Provide the (x, y) coordinate of the cell's center where the given text is located.  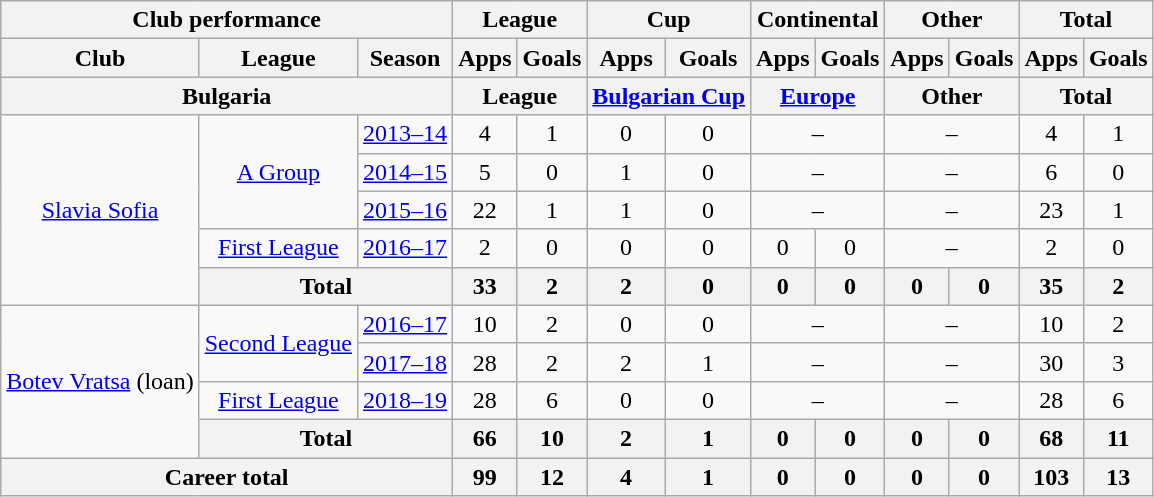
2014–15 (406, 172)
Season (406, 58)
66 (485, 438)
Career total (227, 477)
Cup (669, 20)
Europe (818, 96)
2017–18 (406, 362)
3 (1118, 362)
Bulgarian Cup (669, 96)
11 (1118, 438)
23 (1051, 210)
33 (485, 286)
A Group (278, 172)
Bulgaria (227, 96)
Club (100, 58)
68 (1051, 438)
Slavia Sofia (100, 210)
35 (1051, 286)
103 (1051, 477)
22 (485, 210)
Second League (278, 343)
2018–19 (406, 400)
13 (1118, 477)
Botev Vratsa (loan) (100, 381)
2015–16 (406, 210)
5 (485, 172)
12 (552, 477)
99 (485, 477)
30 (1051, 362)
Club performance (227, 20)
2013–14 (406, 134)
Continental (818, 20)
